Locate the cell with the specified text and output its [X, Y] center coordinate. 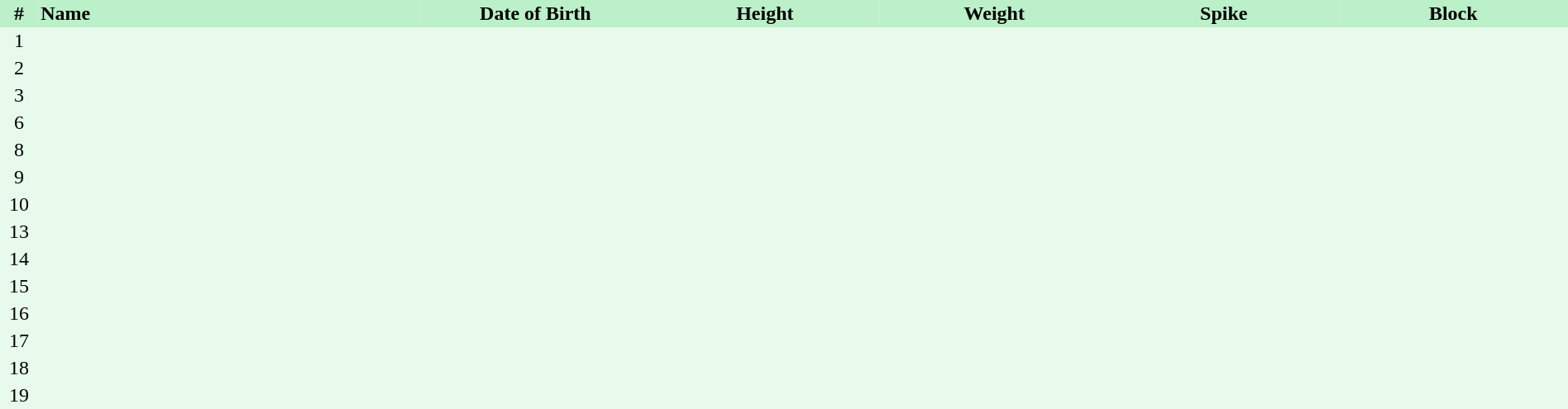
17 [19, 340]
Weight [994, 13]
8 [19, 150]
Date of Birth [536, 13]
Spike [1224, 13]
14 [19, 259]
3 [19, 96]
15 [19, 286]
Height [764, 13]
# [19, 13]
9 [19, 177]
19 [19, 395]
6 [19, 122]
2 [19, 68]
1 [19, 41]
18 [19, 369]
10 [19, 205]
Block [1453, 13]
Name [229, 13]
16 [19, 314]
13 [19, 231]
